Pinpoint the cell where the given text exists, returning its [X, Y] midpoint coordinate. 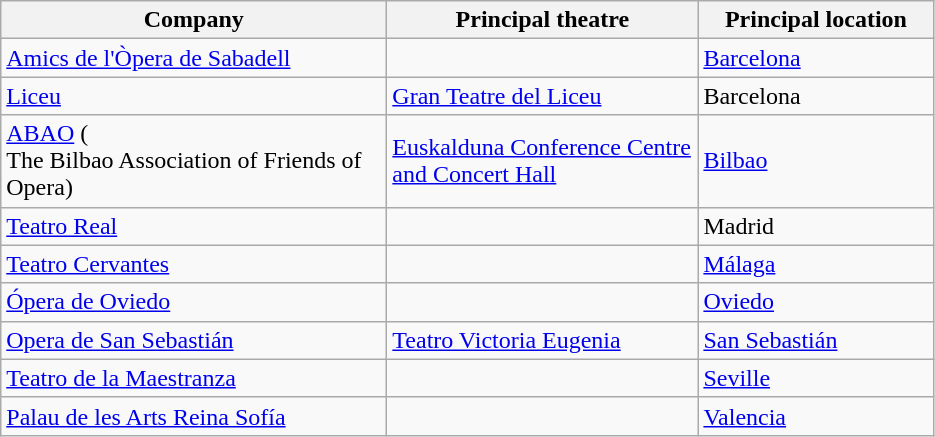
Bilbao [816, 161]
Liceu [194, 96]
San Sebastián [816, 340]
Company [194, 20]
Amics de l'Òpera de Sabadell [194, 58]
ABAO (The Bilbao Association of Friends of Opera) [194, 161]
Ópera de Oviedo [194, 302]
Teatro Cervantes [194, 264]
Valencia [816, 416]
Málaga [816, 264]
Palau de les Arts Reina Sofía [194, 416]
Madrid [816, 226]
Principal location [816, 20]
Teatro Real [194, 226]
Teatro Victoria Eugenia [542, 340]
Euskalduna Conference Centre and Concert Hall [542, 161]
Teatro de la Maestranza [194, 378]
Principal theatre [542, 20]
Opera de San Sebastián [194, 340]
Gran Teatre del Liceu [542, 96]
Seville [816, 378]
Oviedo [816, 302]
